From the cell containing the given text, extract its center point as (x, y) coordinate. 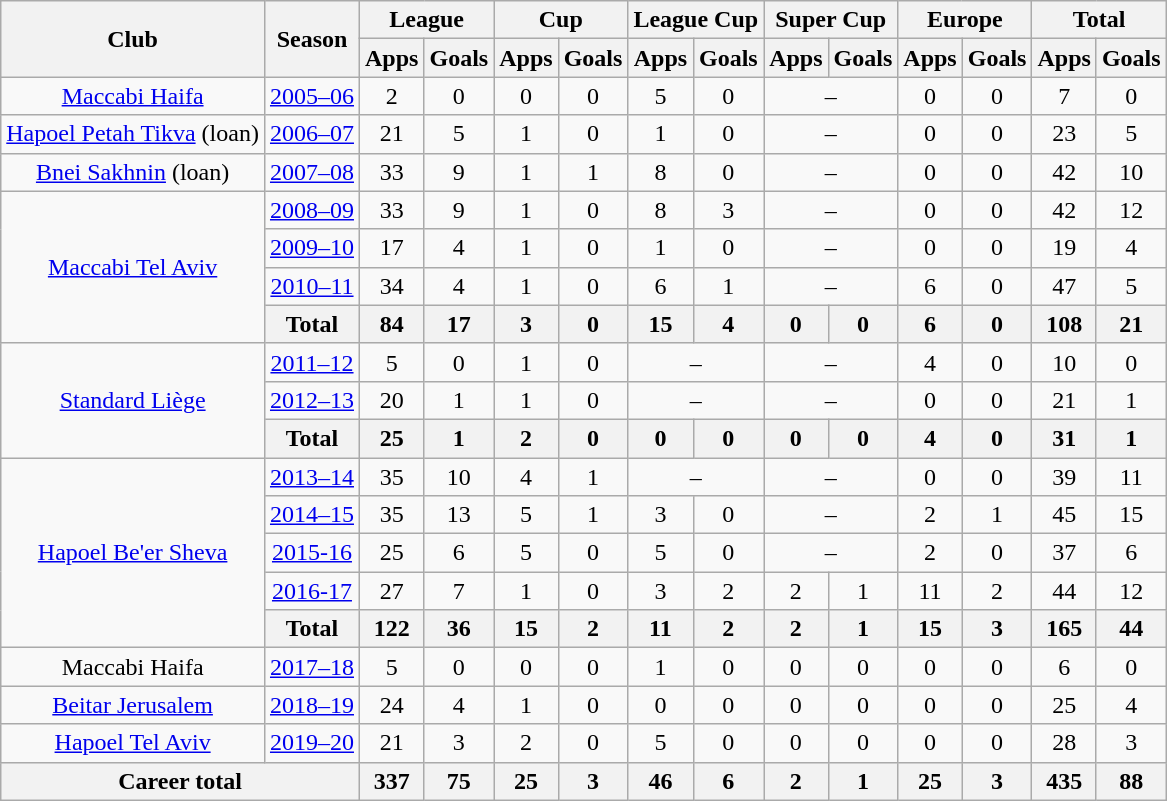
337 (392, 781)
League (427, 20)
Season (312, 39)
23 (1064, 134)
20 (392, 400)
2009–10 (312, 248)
Europe (965, 20)
47 (1064, 286)
45 (1064, 515)
39 (1064, 477)
Beitar Jerusalem (133, 705)
2018–19 (312, 705)
84 (392, 324)
2008–09 (312, 210)
2012–13 (312, 400)
2006–07 (312, 134)
2017–18 (312, 667)
27 (392, 591)
13 (459, 515)
165 (1064, 629)
31 (1064, 438)
46 (660, 781)
108 (1064, 324)
Club (133, 39)
88 (1131, 781)
2015-16 (312, 553)
28 (1064, 743)
League Cup (696, 20)
Hapoel Petah Tikva (loan) (133, 134)
2014–15 (312, 515)
Career total (180, 781)
37 (1064, 553)
2013–14 (312, 477)
122 (392, 629)
2010–11 (312, 286)
19 (1064, 248)
Bnei Sakhnin (loan) (133, 172)
34 (392, 286)
Standard Liège (133, 400)
36 (459, 629)
75 (459, 781)
2019–20 (312, 743)
2007–08 (312, 172)
Hapoel Tel Aviv (133, 743)
Cup (561, 20)
Maccabi Tel Aviv (133, 267)
2011–12 (312, 362)
435 (1064, 781)
2005–06 (312, 96)
Hapoel Be'er Sheva (133, 553)
24 (392, 705)
2016-17 (312, 591)
Super Cup (831, 20)
